Detect which cell encompasses the target text, then output its (x, y) center coordinate. 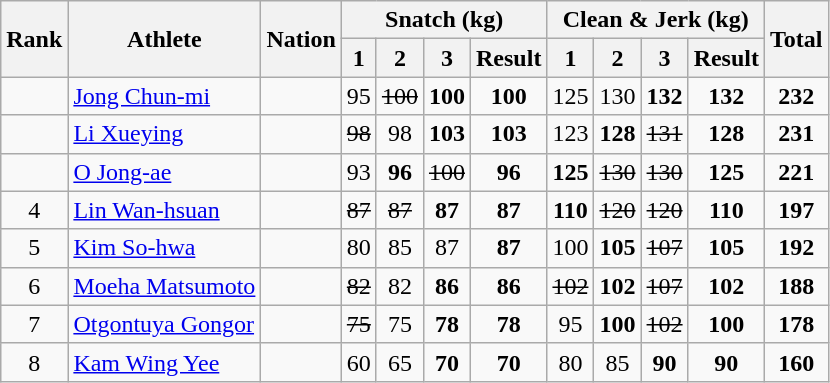
Clean & Jerk (kg) (656, 20)
Nation (301, 39)
6 (34, 286)
221 (797, 172)
4 (34, 210)
Rank (34, 39)
5 (34, 248)
65 (400, 362)
8 (34, 362)
188 (797, 286)
60 (358, 362)
O Jong-ae (164, 172)
Kam Wing Yee (164, 362)
192 (797, 248)
Athlete (164, 39)
Jong Chun-mi (164, 96)
Otgontuya Gongor (164, 324)
Kim So-hwa (164, 248)
Snatch (kg) (444, 20)
93 (358, 172)
Total (797, 39)
178 (797, 324)
131 (664, 134)
160 (797, 362)
197 (797, 210)
Moeha Matsumoto (164, 286)
232 (797, 96)
Li Xueying (164, 134)
231 (797, 134)
7 (34, 324)
Lin Wan-hsuan (164, 210)
123 (570, 134)
